Determine the [x, y] coordinate at the center of the cell enclosing the given text.  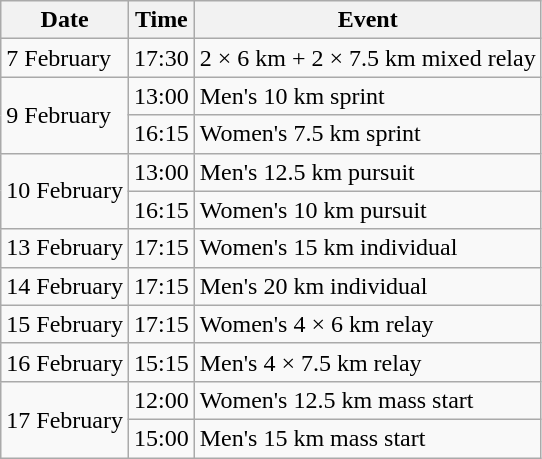
Women's 15 km individual [368, 248]
15:15 [161, 362]
7 February [65, 58]
Time [161, 20]
17:30 [161, 58]
17 February [65, 419]
Women's 7.5 km sprint [368, 134]
Event [368, 20]
14 February [65, 286]
10 February [65, 191]
Women's 10 km pursuit [368, 210]
Women's 12.5 km mass start [368, 400]
Men's 15 km mass start [368, 438]
9 February [65, 115]
Men's 12.5 km pursuit [368, 172]
Men's 20 km individual [368, 286]
Women's 4 × 6 km relay [368, 324]
Date [65, 20]
13 February [65, 248]
15:00 [161, 438]
12:00 [161, 400]
2 × 6 km + 2 × 7.5 km mixed relay [368, 58]
Men's 4 × 7.5 km relay [368, 362]
Men's 10 km sprint [368, 96]
15 February [65, 324]
16 February [65, 362]
